Provide the [X, Y] coordinate of the cell's center where the given text is located.  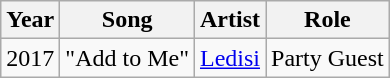
Role [328, 20]
Party Guest [328, 58]
2017 [30, 58]
Artist [230, 20]
"Add to Me" [128, 58]
Ledisi [230, 58]
Song [128, 20]
Year [30, 20]
